Find where the given text appears and provide that cell's center as [x, y] coordinate. 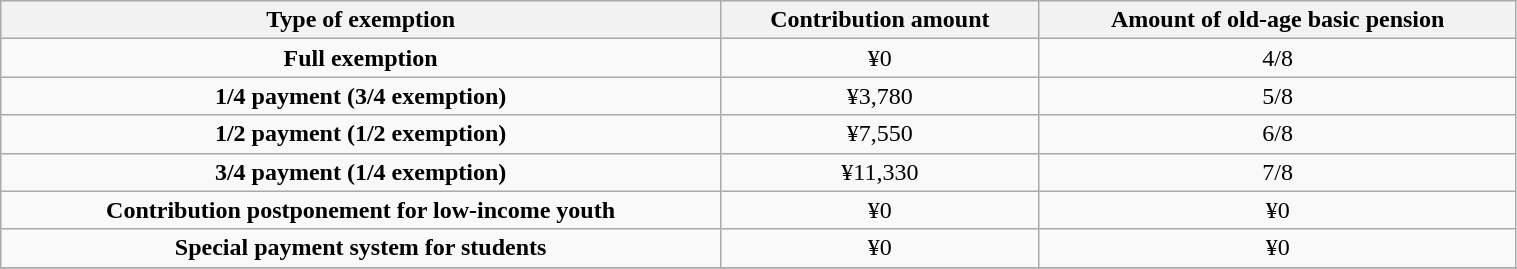
5/8 [1278, 96]
6/8 [1278, 134]
1/2 payment (1/2 exemption) [361, 134]
¥11,330 [880, 172]
3/4 payment (1/4 exemption) [361, 172]
Contribution postponement for low-income youth [361, 210]
7/8 [1278, 172]
¥3,780 [880, 96]
Contribution amount [880, 20]
Special payment system for students [361, 248]
Full exemption [361, 58]
Amount of old-age basic pension [1278, 20]
Type of exemption [361, 20]
4/8 [1278, 58]
¥7,550 [880, 134]
1/4 payment (3/4 exemption) [361, 96]
